Output the (x, y) coordinate of the center of the cell containing the given text.  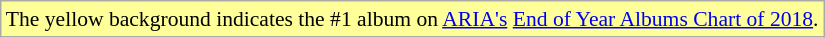
The yellow background indicates the #1 album on ARIA's End of Year Albums Chart of 2018. (412, 19)
